Identify which cell holds the provided text, then report its [x, y] central coordinate. 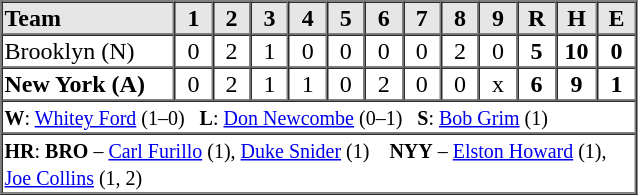
7 [422, 18]
4 [308, 18]
E [616, 18]
8 [460, 18]
Brooklyn (N) [88, 50]
New York (A) [88, 84]
3 [270, 18]
W: Whitey Ford (1–0) L: Don Newcombe (0–1) S: Bob Grim (1) [319, 116]
Team [88, 18]
R [536, 18]
HR: BRO – Carl Furillo (1), Duke Snider (1) NYY – Elston Howard (1), Joe Collins (1, 2) [319, 164]
x [498, 84]
10 [576, 50]
H [576, 18]
